Identify which cell holds the provided text, then report its (X, Y) central coordinate. 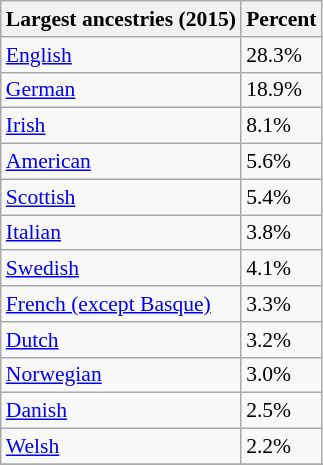
Welsh (121, 447)
French (except Basque) (121, 304)
American (121, 162)
3.8% (281, 233)
4.1% (281, 269)
Norwegian (121, 375)
Danish (121, 411)
Scottish (121, 197)
18.9% (281, 90)
5.4% (281, 197)
English (121, 55)
Swedish (121, 269)
Largest ancestries (2015) (121, 19)
2.5% (281, 411)
Dutch (121, 340)
Irish (121, 126)
3.3% (281, 304)
Italian (121, 233)
3.2% (281, 340)
8.1% (281, 126)
2.2% (281, 447)
3.0% (281, 375)
Percent (281, 19)
German (121, 90)
5.6% (281, 162)
28.3% (281, 55)
